Search for the cell housing the specified text and yield its [x, y] center coordinate. 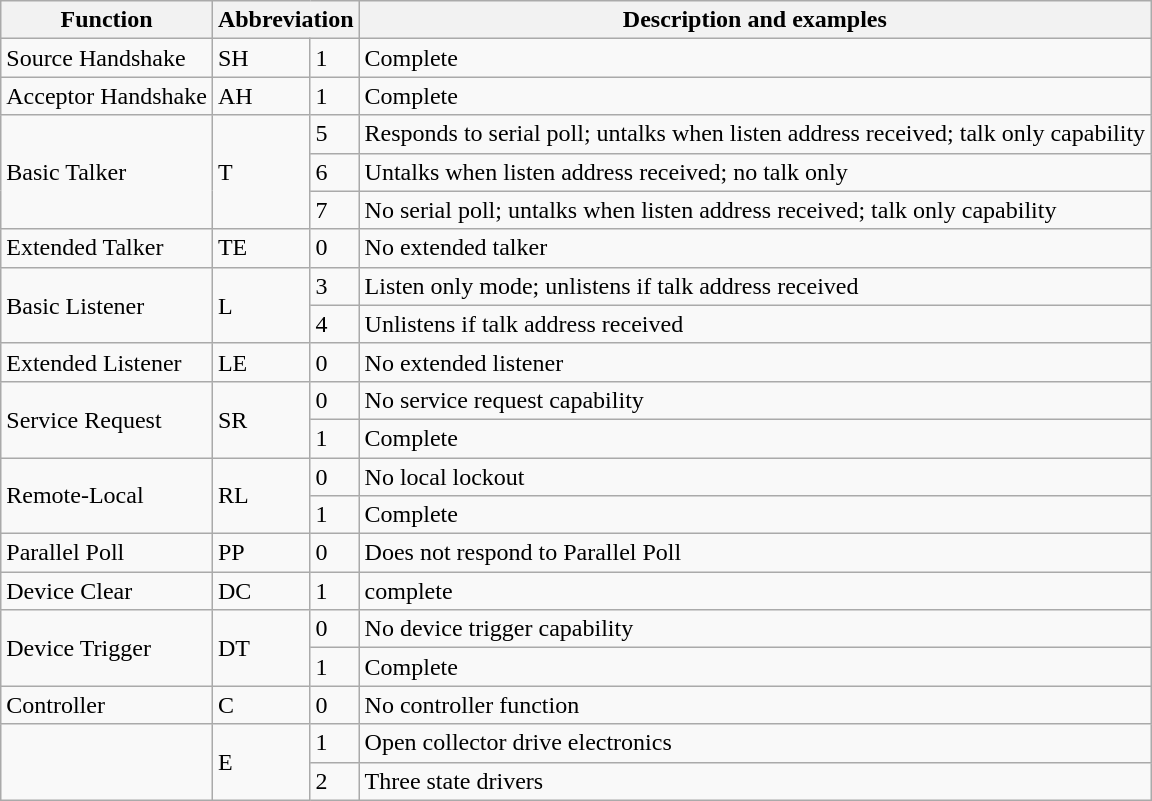
Source Handshake [107, 58]
5 [334, 134]
Basic Talker [107, 172]
SR [260, 419]
6 [334, 172]
No local lockout [755, 477]
Description and examples [755, 20]
7 [334, 210]
Untalks when listen address received; no talk only [755, 172]
RL [260, 496]
No service request capability [755, 400]
Unlistens if talk address received [755, 324]
Acceptor Handshake [107, 96]
Open collector drive electronics [755, 743]
Basic Listener [107, 305]
No extended talker [755, 248]
Parallel Poll [107, 553]
T [260, 172]
AH [260, 96]
C [260, 705]
PP [260, 553]
SH [260, 58]
2 [334, 781]
LE [260, 362]
Controller [107, 705]
3 [334, 286]
Device Clear [107, 591]
Responds to serial poll; untalks when listen address received; talk only capability [755, 134]
Device Trigger [107, 648]
DC [260, 591]
No device trigger capability [755, 629]
No controller function [755, 705]
Extended Listener [107, 362]
Listen only mode; unlistens if talk address received [755, 286]
DT [260, 648]
Service Request [107, 419]
TE [260, 248]
Does not respond to Parallel Poll [755, 553]
complete [755, 591]
No serial poll; untalks when listen address received; talk only capability [755, 210]
4 [334, 324]
Function [107, 20]
No extended listener [755, 362]
L [260, 305]
Three state drivers [755, 781]
E [260, 762]
Extended Talker [107, 248]
Abbreviation [286, 20]
Remote-Local [107, 496]
